For the text-containing cell, return its midpoint in [x, y] coordinate format. 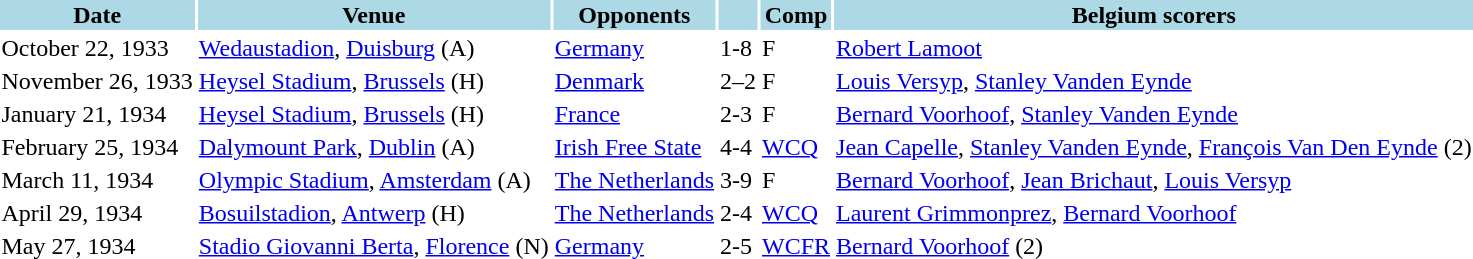
Date [97, 15]
January 21, 1934 [97, 114]
November 26, 1933 [97, 81]
1-8 [738, 48]
Wedaustadion, Duisburg (A) [374, 48]
2-4 [738, 213]
Olympic Stadium, Amsterdam (A) [374, 180]
Irish Free State [634, 147]
March 11, 1934 [97, 180]
Bosuilstadion, Antwerp (H) [374, 213]
April 29, 1934 [97, 213]
4-4 [738, 147]
Comp [796, 15]
France [634, 114]
2–2 [738, 81]
Denmark [634, 81]
Opponents [634, 15]
October 22, 1933 [97, 48]
3-9 [738, 180]
Dalymount Park, Dublin (A) [374, 147]
Germany [634, 48]
Venue [374, 15]
February 25, 1934 [97, 147]
2-3 [738, 114]
